From the cell containing the given text, extract its center point as (X, Y) coordinate. 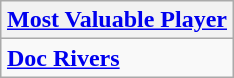
Most Valuable Player (116, 20)
Doc Rivers (116, 58)
